Search for the cell housing the specified text and yield its (x, y) center coordinate. 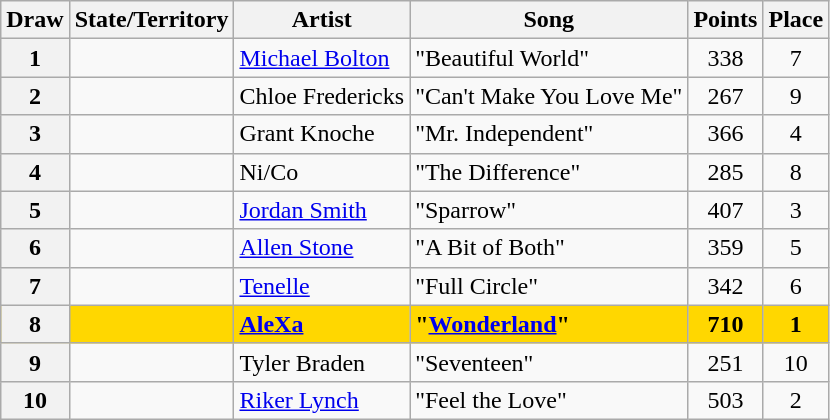
"Beautiful World" (549, 58)
Ni/Co (322, 172)
"Seventeen" (549, 362)
Allen Stone (322, 248)
Tyler Braden (322, 362)
"Sparrow" (549, 210)
Song (549, 20)
366 (726, 134)
503 (726, 400)
Points (726, 20)
State/Territory (152, 20)
"The Difference" (549, 172)
338 (726, 58)
Michael Bolton (322, 58)
"Full Circle" (549, 286)
359 (726, 248)
AleXa (322, 324)
342 (726, 286)
Riker Lynch (322, 400)
"Feel the Love" (549, 400)
"Can't Make You Love Me" (549, 96)
285 (726, 172)
251 (726, 362)
Tenelle (322, 286)
Place (796, 20)
"Mr. Independent" (549, 134)
Draw (35, 20)
Grant Knoche (322, 134)
Jordan Smith (322, 210)
267 (726, 96)
Chloe Fredericks (322, 96)
407 (726, 210)
"Wonderland" (549, 324)
Artist (322, 20)
710 (726, 324)
"A Bit of Both" (549, 248)
